Output the (x, y) coordinate of the center of the cell containing the given text.  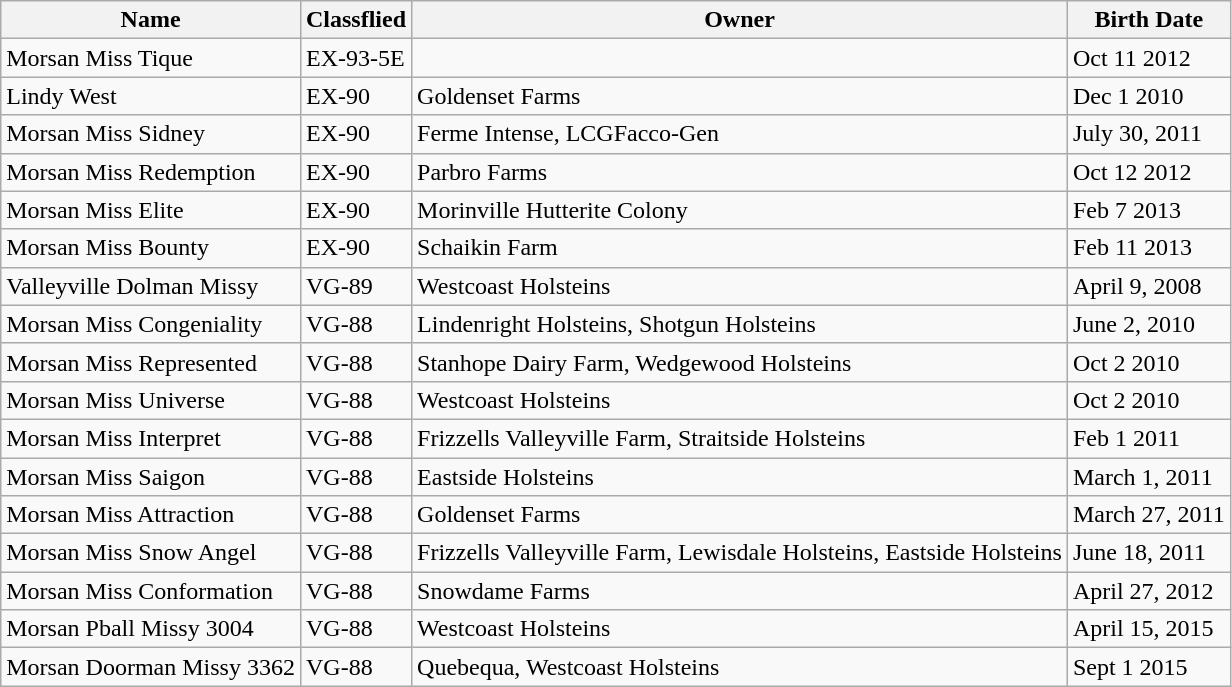
June 2, 2010 (1148, 324)
Stanhope Dairy Farm, Wedgewood Holsteins (740, 362)
VG-89 (356, 286)
July 30, 2011 (1148, 134)
Morsan Miss Attraction (151, 515)
EX-93-5E (356, 58)
Morsan Miss Universe (151, 400)
Owner (740, 20)
Morsan Pball Missy 3004 (151, 629)
Sept 1 2015 (1148, 667)
Valleyville Dolman Missy (151, 286)
Morsan Miss Conformation (151, 591)
Morsan Miss Represented (151, 362)
Morsan Miss Tique (151, 58)
Birth Date (1148, 20)
Feb 1 2011 (1148, 438)
Oct 11 2012 (1148, 58)
Quebequa, Westcoast Holsteins (740, 667)
Morsan Miss Sidney (151, 134)
Snowdame Farms (740, 591)
Morsan Miss Congeniality (151, 324)
Morsan Miss Interpret (151, 438)
June 18, 2011 (1148, 553)
Classflied (356, 20)
Ferme Intense, LCGFacco-Gen (740, 134)
Morinville Hutterite Colony (740, 210)
April 27, 2012 (1148, 591)
March 27, 2011 (1148, 515)
Dec 1 2010 (1148, 96)
Oct 12 2012 (1148, 172)
Lindenright Holsteins, Shotgun Holsteins (740, 324)
Morsan Miss Snow Angel (151, 553)
Parbro Farms (740, 172)
April 9, 2008 (1148, 286)
Schaikin Farm (740, 248)
March 1, 2011 (1148, 477)
Morsan Miss Saigon (151, 477)
Eastside Holsteins (740, 477)
Morsan Miss Bounty (151, 248)
April 15, 2015 (1148, 629)
Feb 7 2013 (1148, 210)
Frizzells Valleyville Farm, Lewisdale Holsteins, Eastside Holsteins (740, 553)
Morsan Miss Elite (151, 210)
Lindy West (151, 96)
Frizzells Valleyville Farm, Straitside Holsteins (740, 438)
Feb 11 2013 (1148, 248)
Morsan Miss Redemption (151, 172)
Name (151, 20)
Morsan Doorman Missy 3362 (151, 667)
